Return [X, Y] of the center of cell containing provided text 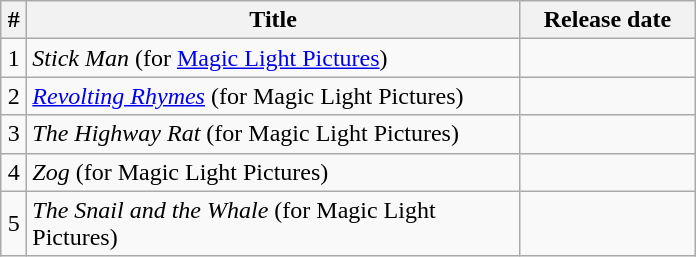
The Highway Rat (for Magic Light Pictures) [274, 134]
# [14, 20]
1 [14, 58]
Zog (for Magic Light Pictures) [274, 172]
Stick Man (for Magic Light Pictures) [274, 58]
5 [14, 224]
3 [14, 134]
The Snail and the Whale (for Magic Light Pictures) [274, 224]
4 [14, 172]
Revolting Rhymes (for Magic Light Pictures) [274, 96]
Release date [607, 20]
Title [274, 20]
2 [14, 96]
